Locate the cell with the specified text and output its [X, Y] center coordinate. 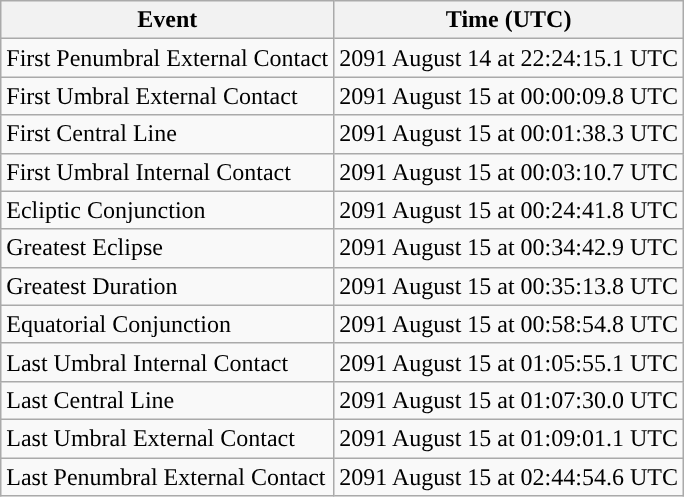
2091 August 15 at 00:35:13.8 UTC [509, 286]
Event [168, 20]
First Central Line [168, 134]
Greatest Duration [168, 286]
2091 August 15 at 00:00:09.8 UTC [509, 96]
2091 August 15 at 00:01:38.3 UTC [509, 134]
2091 August 15 at 01:09:01.1 UTC [509, 438]
2091 August 15 at 01:05:55.1 UTC [509, 362]
2091 August 15 at 02:44:54.6 UTC [509, 477]
First Penumbral External Contact [168, 58]
Last Umbral Internal Contact [168, 362]
Time (UTC) [509, 20]
2091 August 14 at 22:24:15.1 UTC [509, 58]
2091 August 15 at 01:07:30.0 UTC [509, 400]
Last Umbral External Contact [168, 438]
Last Central Line [168, 400]
Ecliptic Conjunction [168, 210]
First Umbral Internal Contact [168, 172]
Equatorial Conjunction [168, 324]
2091 August 15 at 00:34:42.9 UTC [509, 248]
First Umbral External Contact [168, 96]
2091 August 15 at 00:03:10.7 UTC [509, 172]
Last Penumbral External Contact [168, 477]
2091 August 15 at 00:24:41.8 UTC [509, 210]
Greatest Eclipse [168, 248]
2091 August 15 at 00:58:54.8 UTC [509, 324]
